Pinpoint the cell where the given text exists, returning its [X, Y] midpoint coordinate. 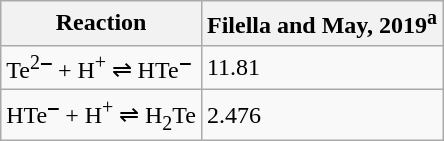
HTe‒ + H+ ⇌ H2Te [102, 116]
2.476 [322, 116]
Filella and May, 2019a [322, 24]
11.81 [322, 68]
Reaction [102, 24]
Te2‒ + H+ ⇌ HTe‒ [102, 68]
